From the cell containing the given text, extract its center point as [X, Y] coordinate. 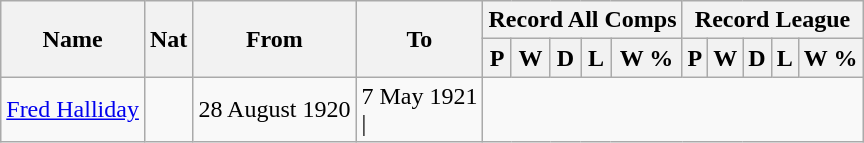
Record League [772, 20]
7 May 1921| [420, 110]
Fred Halliday [73, 110]
From [274, 39]
Name [73, 39]
To [420, 39]
Record All Comps [582, 20]
Nat [168, 39]
28 August 1920 [274, 110]
